Capture the cell that displays the provided text and extract its [X, Y] central coordinate. 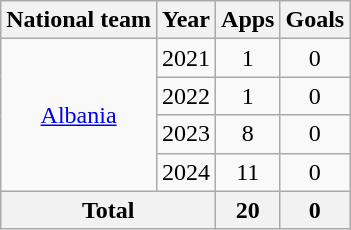
11 [248, 172]
Total [108, 210]
2024 [186, 172]
Year [186, 20]
2022 [186, 96]
8 [248, 134]
Apps [248, 20]
Goals [315, 20]
20 [248, 210]
Albania [79, 115]
2021 [186, 58]
National team [79, 20]
2023 [186, 134]
